Search for the cell housing the specified text and yield its (X, Y) center coordinate. 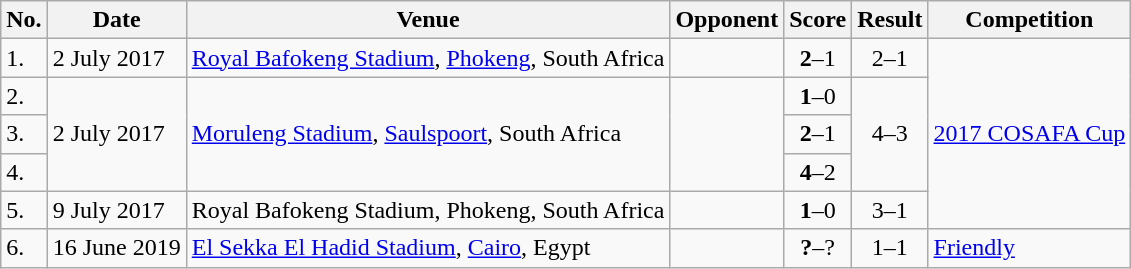
6. (24, 248)
2017 COSAFA Cup (1030, 134)
Result (890, 20)
Competition (1030, 20)
Moruleng Stadium, Saulspoort, South Africa (428, 134)
El Sekka El Hadid Stadium, Cairo, Egypt (428, 248)
4–3 (890, 134)
No. (24, 20)
4. (24, 172)
3–1 (890, 210)
2. (24, 96)
3. (24, 134)
?–? (818, 248)
5. (24, 210)
Opponent (727, 20)
4–2 (818, 172)
1. (24, 58)
Date (116, 20)
16 June 2019 (116, 248)
9 July 2017 (116, 210)
Score (818, 20)
Venue (428, 20)
1–1 (890, 248)
Friendly (1030, 248)
